Determine the [X, Y] coordinate at the center of the cell enclosing the given text.  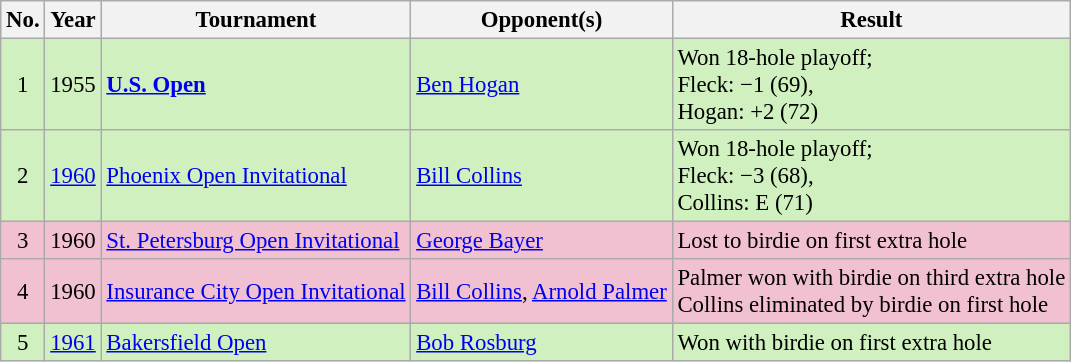
Won with birdie on first extra hole [871, 343]
Won 18-hole playoff;Fleck: −3 (68),Collins: E (71) [871, 176]
4 [23, 292]
Year [73, 20]
St. Petersburg Open Invitational [256, 241]
No. [23, 20]
1961 [73, 343]
Lost to birdie on first extra hole [871, 241]
Insurance City Open Invitational [256, 292]
1955 [73, 85]
Tournament [256, 20]
Bill Collins [542, 176]
5 [23, 343]
Phoenix Open Invitational [256, 176]
Bill Collins, Arnold Palmer [542, 292]
Opponent(s) [542, 20]
Result [871, 20]
Palmer won with birdie on third extra holeCollins eliminated by birdie on first hole [871, 292]
1 [23, 85]
Ben Hogan [542, 85]
Bakersfield Open [256, 343]
2 [23, 176]
3 [23, 241]
U.S. Open [256, 85]
Won 18-hole playoff;Fleck: −1 (69),Hogan: +2 (72) [871, 85]
George Bayer [542, 241]
Bob Rosburg [542, 343]
